Return the (X, Y) coordinate for the center point of the cell that contains the specified text.  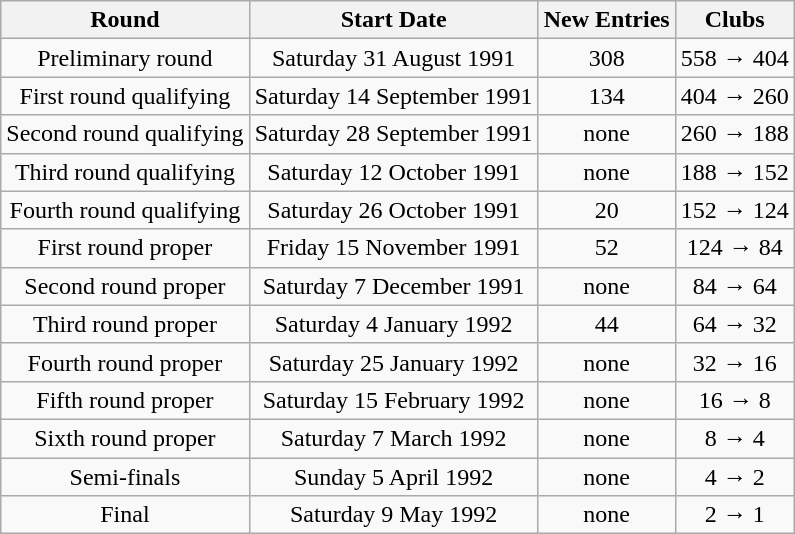
Saturday 7 March 1992 (394, 438)
52 (606, 248)
Saturday 14 September 1991 (394, 96)
Semi-finals (125, 477)
Saturday 7 December 1991 (394, 286)
Saturday 25 January 1992 (394, 362)
Round (125, 20)
32 → 16 (734, 362)
Saturday 12 October 1991 (394, 172)
Fourth round proper (125, 362)
Saturday 31 August 1991 (394, 58)
Start Date (394, 20)
First round qualifying (125, 96)
New Entries (606, 20)
Second round qualifying (125, 134)
Saturday 28 September 1991 (394, 134)
Saturday 9 May 1992 (394, 515)
Second round proper (125, 286)
8 → 4 (734, 438)
Preliminary round (125, 58)
Final (125, 515)
Friday 15 November 1991 (394, 248)
124 → 84 (734, 248)
Clubs (734, 20)
Third round qualifying (125, 172)
20 (606, 210)
Sixth round proper (125, 438)
Saturday 26 October 1991 (394, 210)
Fourth round qualifying (125, 210)
Saturday 15 February 1992 (394, 400)
44 (606, 324)
260 → 188 (734, 134)
308 (606, 58)
64 → 32 (734, 324)
188 → 152 (734, 172)
4 → 2 (734, 477)
Sunday 5 April 1992 (394, 477)
404 → 260 (734, 96)
Saturday 4 January 1992 (394, 324)
16 → 8 (734, 400)
Third round proper (125, 324)
84 → 64 (734, 286)
558 → 404 (734, 58)
134 (606, 96)
Fifth round proper (125, 400)
First round proper (125, 248)
152 → 124 (734, 210)
2 → 1 (734, 515)
